Pinpoint the cell where the given text exists, returning its [X, Y] midpoint coordinate. 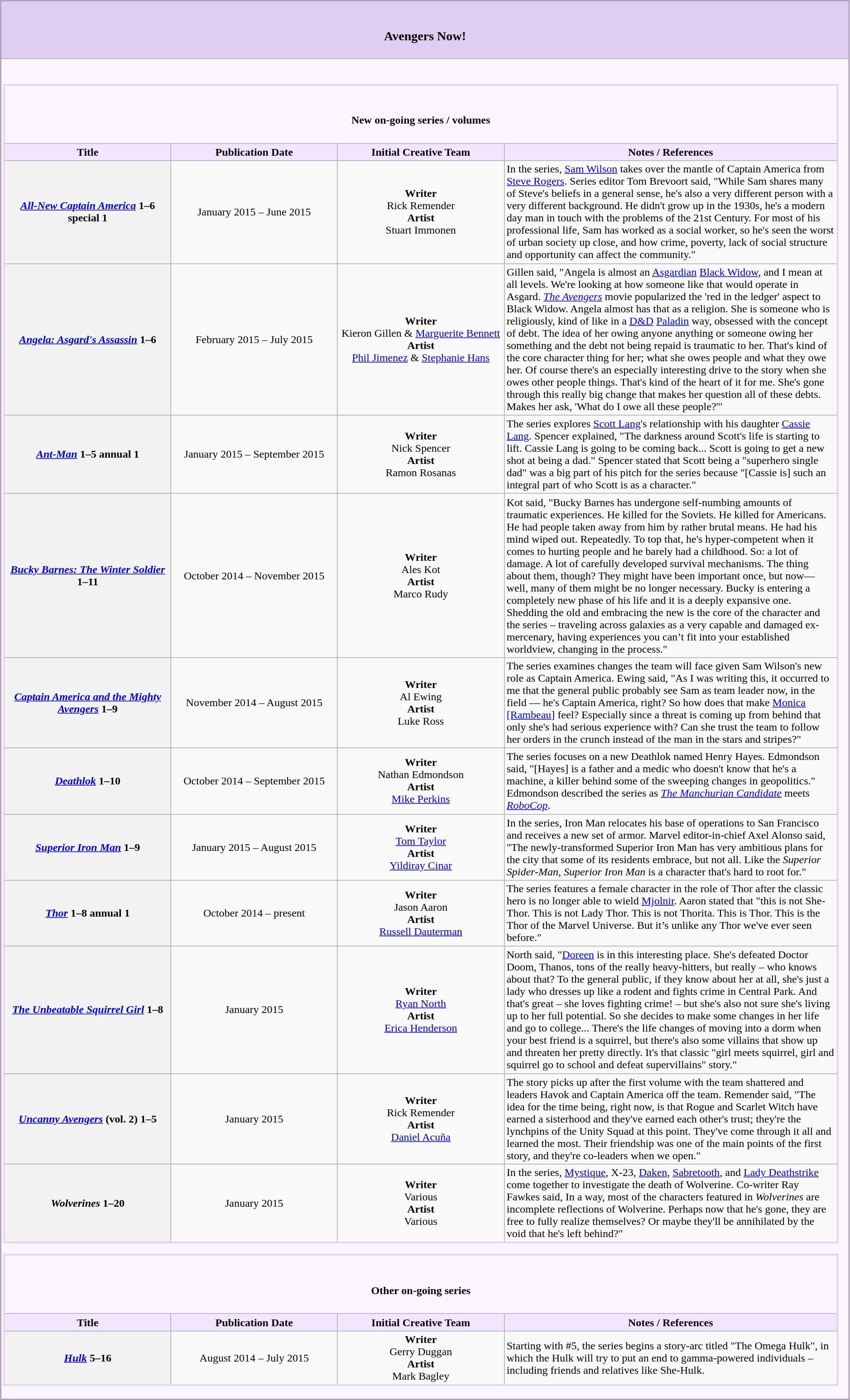
January 2015 – September 2015 [254, 454]
WriterTom TaylorArtistYildiray Cinar [421, 847]
October 2014 – present [254, 913]
WriterNick SpencerArtistRamon Rosanas [421, 454]
WriterJason AaronArtistRussell Dauterman [421, 913]
Hulk 5–16 [87, 1358]
WriterRick RemenderArtistStuart Immonen [421, 212]
WriterNathan EdmondsonArtistMike Perkins [421, 781]
Angela: Asgard's Assassin 1–6 [87, 339]
Other on-going series [421, 1285]
WriterVariousArtistVarious [421, 1204]
WriterAl EwingArtistLuke Ross [421, 702]
Uncanny Avengers (vol. 2) 1–5 [87, 1119]
Captain America and the Mighty Avengers 1–9 [87, 702]
Avengers Now! [425, 30]
November 2014 – August 2015 [254, 702]
WriterRick RemenderArtistDaniel Acuña [421, 1119]
Thor 1–8 annual 1 [87, 913]
All-New Captain America 1–6 special 1 [87, 212]
October 2014 – September 2015 [254, 781]
January 2015 – August 2015 [254, 847]
Bucky Barnes: The Winter Soldier 1–11 [87, 575]
WriterAles KotArtistMarco Rudy [421, 575]
Wolverines 1–20 [87, 1204]
New on-going series / volumes [421, 115]
February 2015 – July 2015 [254, 339]
WriterRyan NorthArtistErica Henderson [421, 1010]
October 2014 – November 2015 [254, 575]
WriterKieron Gillen & Marguerite BennettArtistPhil Jimenez & Stephanie Hans [421, 339]
WriterGerry DugganArtistMark Bagley [421, 1358]
August 2014 – July 2015 [254, 1358]
Deathlok 1–10 [87, 781]
Superior Iron Man 1–9 [87, 847]
Ant-Man 1–5 annual 1 [87, 454]
The Unbeatable Squirrel Girl 1–8 [87, 1010]
January 2015 – June 2015 [254, 212]
